Find where the given text appears and provide that cell's center as (x, y) coordinate. 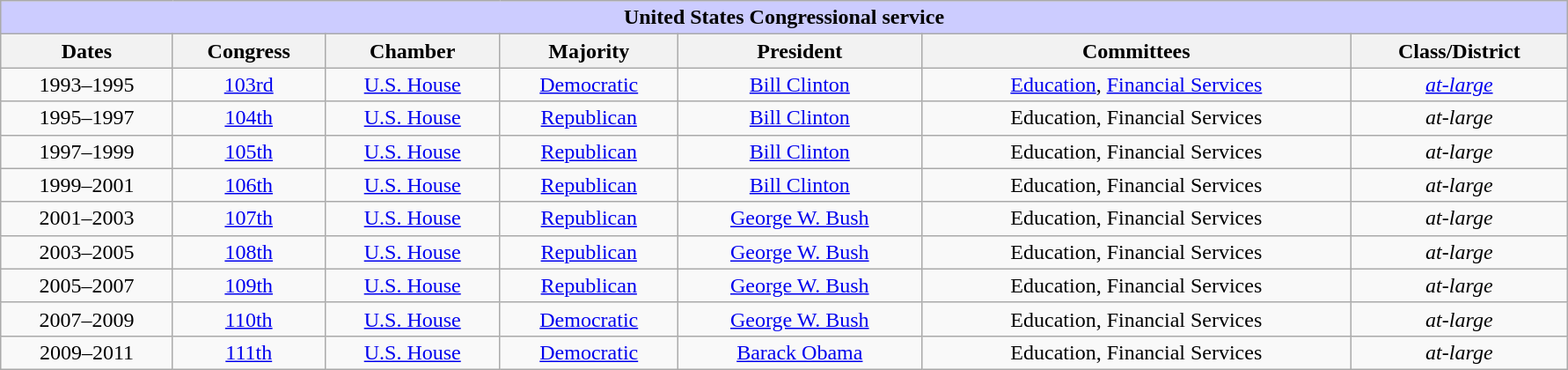
105th (248, 152)
Committees (1136, 51)
Majority (589, 51)
2005–2007 (87, 285)
President (799, 51)
109th (248, 285)
2003–2005 (87, 252)
107th (248, 218)
Barack Obama (799, 352)
104th (248, 118)
Congress (248, 51)
108th (248, 252)
111th (248, 352)
1997–1999 (87, 152)
1999–2001 (87, 185)
110th (248, 319)
103rd (248, 85)
Class/District (1459, 51)
106th (248, 185)
2001–2003 (87, 218)
2007–2009 (87, 319)
1995–1997 (87, 118)
2009–2011 (87, 352)
Dates (87, 51)
Chamber (412, 51)
1993–1995 (87, 85)
United States Congressional service (785, 18)
